Output the [X, Y] coordinate of the center of the cell containing the given text.  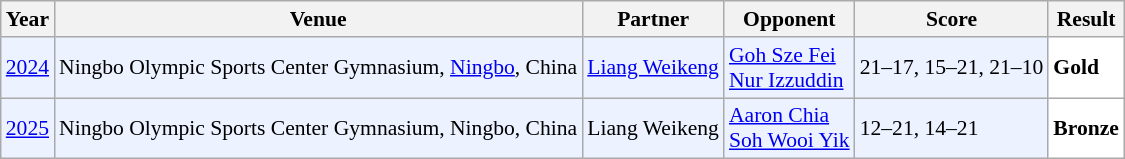
21–17, 15–21, 21–10 [952, 68]
Bronze [1086, 128]
2025 [28, 128]
Gold [1086, 68]
Venue [318, 19]
Partner [653, 19]
Year [28, 19]
Score [952, 19]
2024 [28, 68]
Goh Sze Fei Nur Izzuddin [790, 68]
Aaron Chia Soh Wooi Yik [790, 128]
Opponent [790, 19]
12–21, 14–21 [952, 128]
Result [1086, 19]
